Return (X, Y) of the center of cell containing provided text 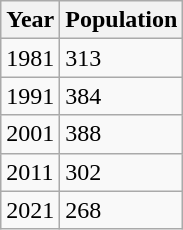
Population (122, 20)
2001 (30, 134)
1981 (30, 58)
313 (122, 58)
388 (122, 134)
2021 (30, 210)
1991 (30, 96)
302 (122, 172)
268 (122, 210)
384 (122, 96)
2011 (30, 172)
Year (30, 20)
